Identify which cell holds the provided text, then report its (X, Y) central coordinate. 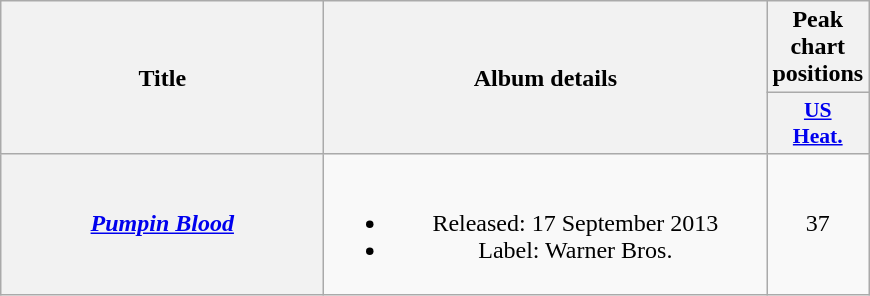
Peak chart positions (818, 47)
Released: 17 September 2013Label: Warner Bros. (546, 224)
Pumpin Blood (162, 224)
Album details (546, 78)
37 (818, 224)
USHeat. (818, 124)
Title (162, 78)
